Pinpoint the cell where the given text exists, returning its (X, Y) midpoint coordinate. 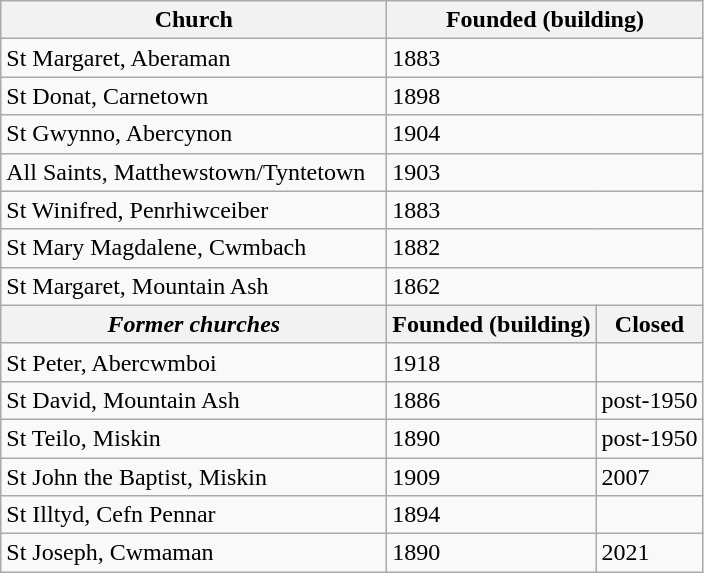
St Illtyd, Cefn Pennar (194, 515)
Church (194, 20)
Former churches (194, 324)
St Donat, Carnetown (194, 96)
St John the Baptist, Miskin (194, 477)
St Peter, Abercwmboi (194, 362)
1904 (545, 134)
Closed (650, 324)
1862 (545, 286)
St Gwynno, Abercynon (194, 134)
St Margaret, Aberaman (194, 58)
1882 (545, 248)
1909 (492, 477)
1903 (545, 172)
St David, Mountain Ash (194, 400)
1894 (492, 515)
1886 (492, 400)
2021 (650, 553)
1918 (492, 362)
St Mary Magdalene, Cwmbach (194, 248)
All Saints, Matthewstown/Tyntetown (194, 172)
St Teilo, Miskin (194, 438)
2007 (650, 477)
St Joseph, Cwmaman (194, 553)
1898 (545, 96)
St Margaret, Mountain Ash (194, 286)
St Winifred, Penrhiwceiber (194, 210)
